Scan for the cell matching the given text and deliver its [X, Y] coordinate at center. 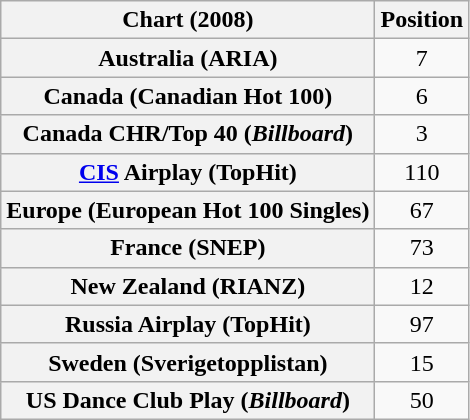
Russia Airplay (TopHit) [188, 324]
15 [422, 362]
Europe (European Hot 100 Singles) [188, 210]
Position [422, 20]
Canada (Canadian Hot 100) [188, 96]
6 [422, 96]
3 [422, 134]
Chart (2008) [188, 20]
110 [422, 172]
12 [422, 286]
50 [422, 400]
New Zealand (RIANZ) [188, 286]
73 [422, 248]
Australia (ARIA) [188, 58]
97 [422, 324]
67 [422, 210]
US Dance Club Play (Billboard) [188, 400]
7 [422, 58]
Sweden (Sverigetopplistan) [188, 362]
France (SNEP) [188, 248]
CIS Airplay (TopHit) [188, 172]
Canada CHR/Top 40 (Billboard) [188, 134]
